Determine the (X, Y) coordinate at the center of the cell enclosing the given text.  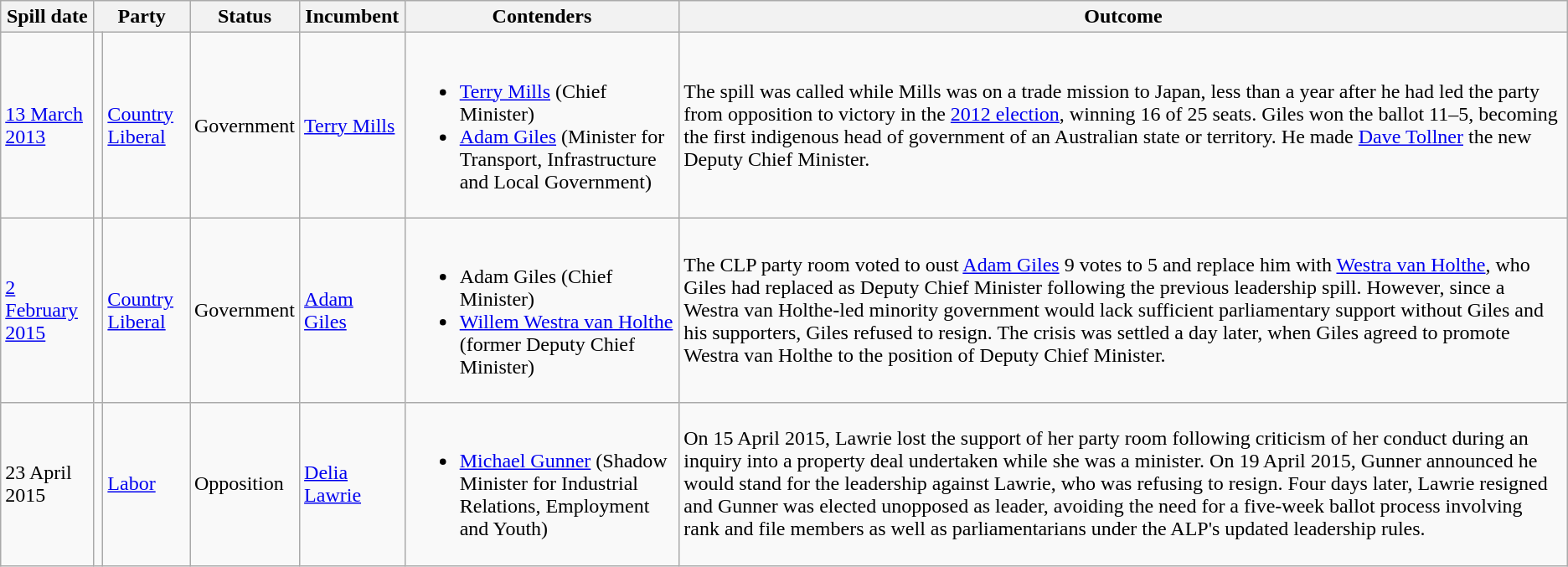
Adam Giles (Chief Minister)Willem Westra van Holthe (former Deputy Chief Minister) (542, 310)
Adam Giles (353, 310)
Party (142, 17)
Opposition (245, 484)
Incumbent (353, 17)
Terry Mills (353, 126)
Labor (147, 484)
Terry Mills (Chief Minister)Adam Giles (Minister for Transport, Infrastructure and Local Government) (542, 126)
23 April 2015 (47, 484)
Outcome (1124, 17)
Spill date (47, 17)
2 February 2015 (47, 310)
Contenders (542, 17)
Status (245, 17)
Delia Lawrie (353, 484)
13 March 2013 (47, 126)
Michael Gunner (Shadow Minister for Industrial Relations, Employment and Youth) (542, 484)
